Find where the given text appears and provide that cell's center as [x, y] coordinate. 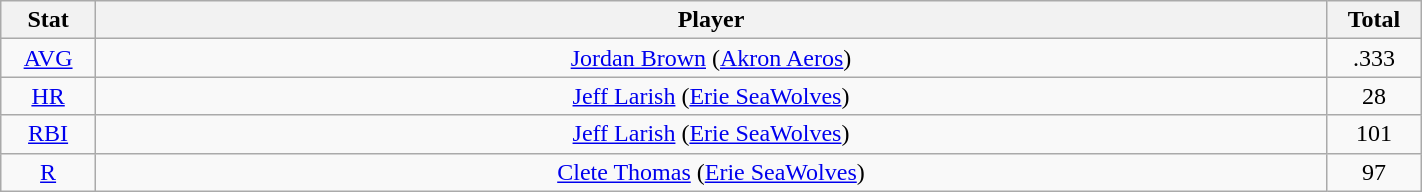
28 [1374, 96]
RBI [48, 134]
Total [1374, 20]
.333 [1374, 58]
AVG [48, 58]
101 [1374, 134]
R [48, 172]
HR [48, 96]
97 [1374, 172]
Stat [48, 20]
Player [710, 20]
Clete Thomas (Erie SeaWolves) [710, 172]
Jordan Brown (Akron Aeros) [710, 58]
